Scan for the cell matching the given text and deliver its (X, Y) coordinate at center. 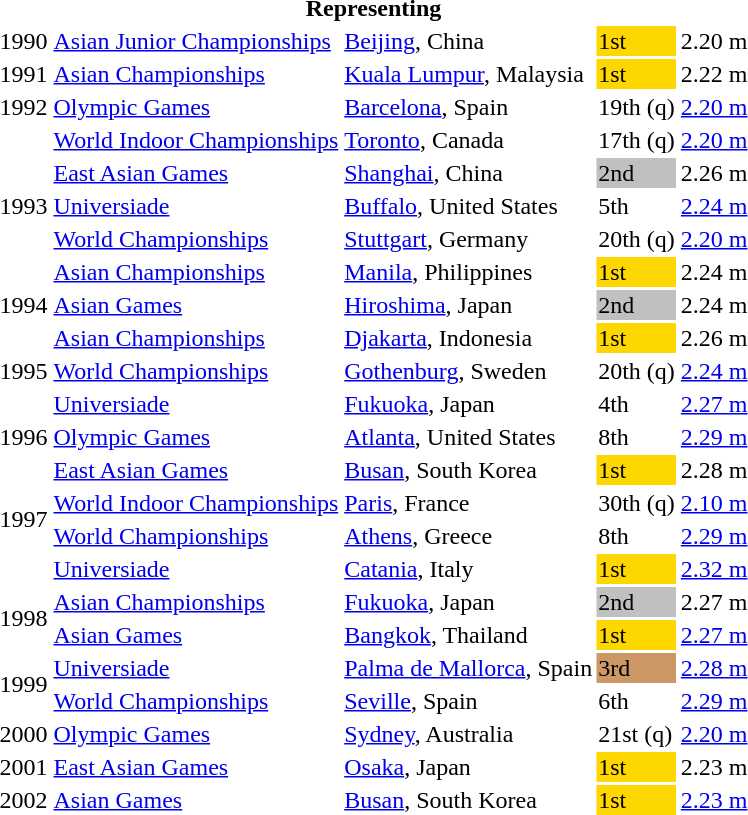
Osaka, Japan (468, 767)
Catania, Italy (468, 569)
Hiroshima, Japan (468, 305)
21st (q) (637, 734)
Manila, Philippines (468, 272)
Atlanta, United States (468, 437)
Gothenburg, Sweden (468, 371)
6th (637, 701)
Shanghai, China (468, 173)
Bangkok, Thailand (468, 635)
17th (q) (637, 140)
Seville, Spain (468, 701)
Djakarta, Indonesia (468, 338)
Buffalo, United States (468, 206)
Barcelona, Spain (468, 107)
Beijing, China (468, 41)
Palma de Mallorca, Spain (468, 668)
5th (637, 206)
Toronto, Canada (468, 140)
4th (637, 404)
Paris, France (468, 503)
Kuala Lumpur, Malaysia (468, 74)
30th (q) (637, 503)
Asian Junior Championships (196, 41)
Stuttgart, Germany (468, 239)
Sydney, Australia (468, 734)
Athens, Greece (468, 536)
19th (q) (637, 107)
3rd (637, 668)
